Identify which cell holds the provided text, then report its [X, Y] central coordinate. 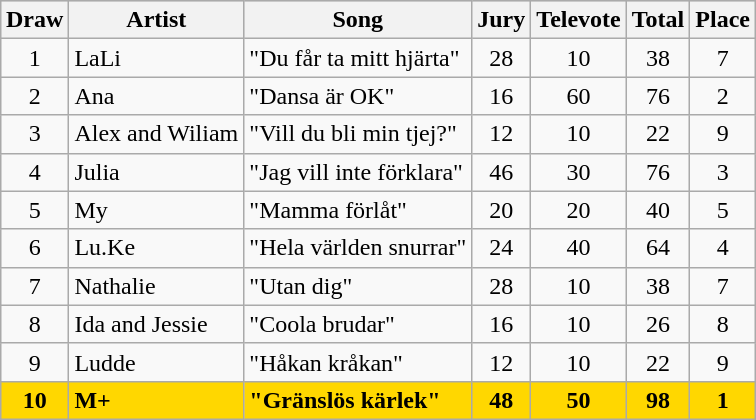
30 [578, 172]
50 [578, 400]
24 [502, 248]
26 [658, 324]
"Hela världen snurrar" [358, 248]
"Jag vill inte förklara" [358, 172]
6 [34, 248]
46 [502, 172]
Jury [502, 20]
98 [658, 400]
Televote [578, 20]
Alex and Wiliam [156, 134]
Julia [156, 172]
Song [358, 20]
LaLi [156, 58]
Draw [34, 20]
Artist [156, 20]
64 [658, 248]
"Gränslös kärlek" [358, 400]
"Coola brudar" [358, 324]
Place [723, 20]
48 [502, 400]
Ana [156, 96]
Lu.Ke [156, 248]
M+ [156, 400]
"Du får ta mitt hjärta" [358, 58]
Ida and Jessie [156, 324]
60 [578, 96]
"Dansa är OK" [358, 96]
Nathalie [156, 286]
Ludde [156, 362]
"Utan dig" [358, 286]
Total [658, 20]
"Mamma förlåt" [358, 210]
"Vill du bli min tjej?" [358, 134]
"Håkan kråkan" [358, 362]
My [156, 210]
